Detect which cell encompasses the target text, then output its [X, Y] center coordinate. 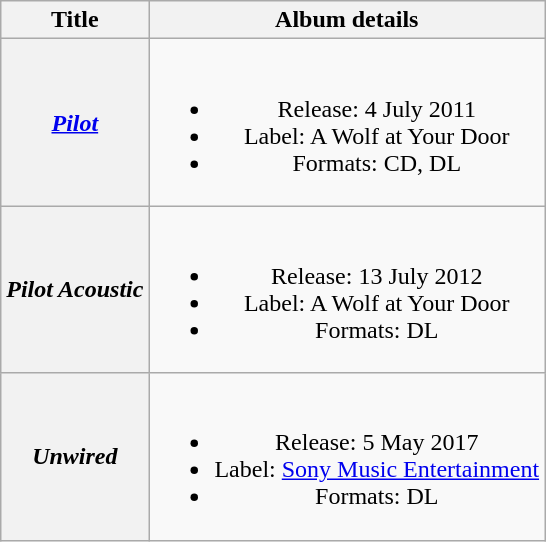
Album details [347, 20]
Release: 13 July 2012Label: A Wolf at Your DoorFormats: DL [347, 290]
Release: 5 May 2017Label: Sony Music EntertainmentFormats: DL [347, 456]
Title [75, 20]
Pilot Acoustic [75, 290]
Pilot [75, 122]
Unwired [75, 456]
Release: 4 July 2011Label: A Wolf at Your DoorFormats: CD, DL [347, 122]
